Capture the cell that displays the provided text and extract its [X, Y] central coordinate. 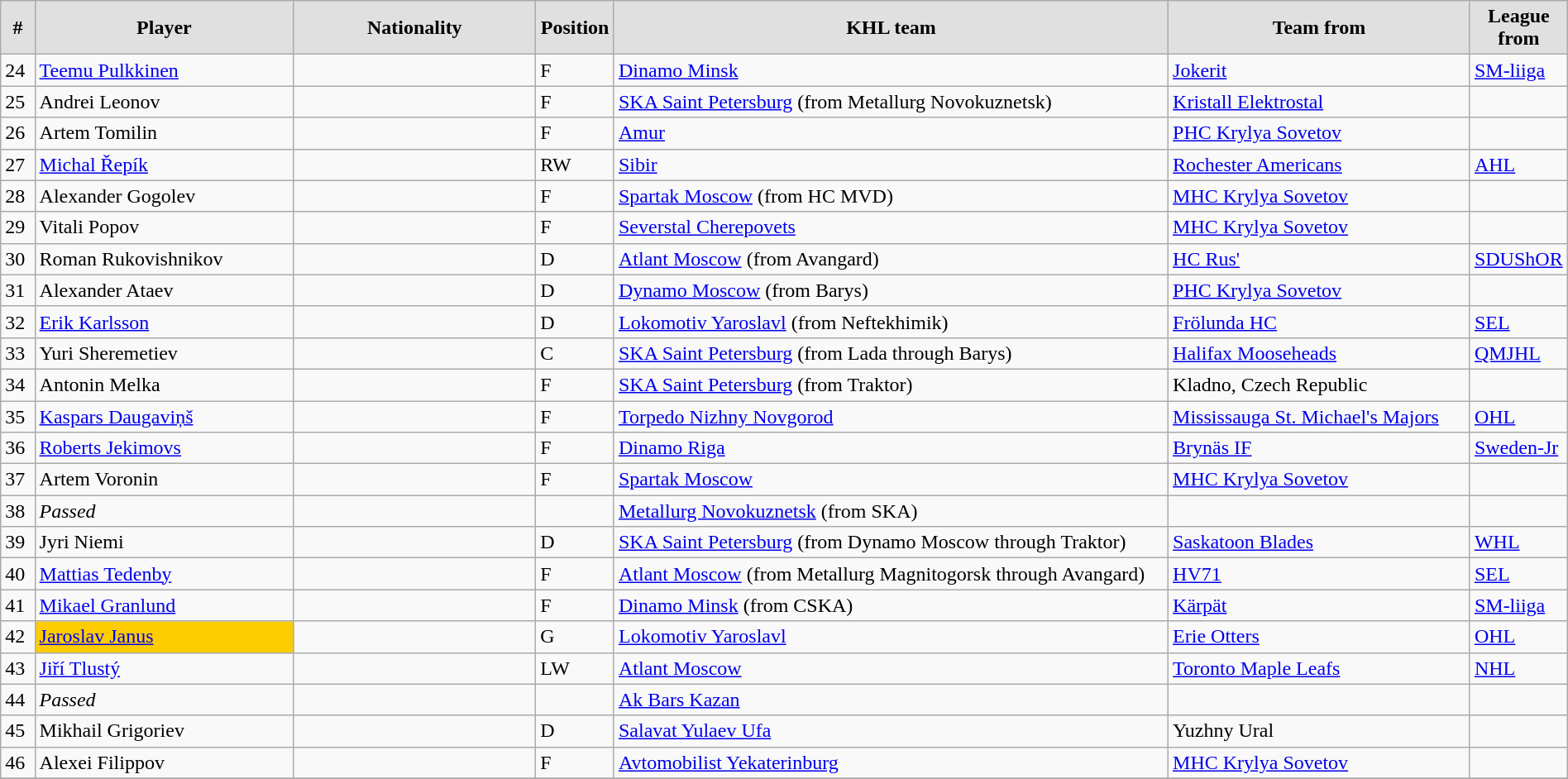
Team from [1320, 28]
Spartak Moscow (from HC MVD) [891, 196]
Sibir [891, 165]
Alexei Filippov [164, 762]
Roman Rukovishnikov [164, 259]
Position [576, 28]
Roberts Jekimovs [164, 448]
Kristall Elektrostal [1320, 102]
27 [18, 165]
AHL [1518, 165]
Salavat Yulaev Ufa [891, 731]
Severstal Cherepovets [891, 227]
30 [18, 259]
25 [18, 102]
Teemu Pulkkinen [164, 70]
42 [18, 637]
Metallurg Novokuznetsk (from SKA) [891, 511]
Spartak Moscow [891, 480]
SKA Saint Petersburg (from Lada through Barys) [891, 353]
Artem Tomilin [164, 133]
RW [576, 165]
# [18, 28]
26 [18, 133]
Erie Otters [1320, 637]
Nationality [415, 28]
Yuri Sheremetiev [164, 353]
37 [18, 480]
28 [18, 196]
Mikhail Grigoriev [164, 731]
Atlant Moscow (from Metallurg Magnitogorsk through Avangard) [891, 574]
43 [18, 668]
Andrei Leonov [164, 102]
Jokerit [1320, 70]
Vitali Popov [164, 227]
Kladno, Czech Republic [1320, 385]
33 [18, 353]
Brynäs IF [1320, 448]
LW [576, 668]
C [576, 353]
Avtomobilist Yekaterinburg [891, 762]
46 [18, 762]
45 [18, 731]
Atlant Moscow [891, 668]
Rochester Americans [1320, 165]
G [576, 637]
Mikael Granlund [164, 605]
38 [18, 511]
Yuzhny Ural [1320, 731]
WHL [1518, 542]
QMJHL [1518, 353]
44 [18, 700]
Amur [891, 133]
Toronto Maple Leafs [1320, 668]
Saskatoon Blades [1320, 542]
Antonin Melka [164, 385]
41 [18, 605]
Alexander Gogolev [164, 196]
HV71 [1320, 574]
Michal Řepík [164, 165]
NHL [1518, 668]
40 [18, 574]
SKA Saint Petersburg (from Metallurg Novokuznetsk) [891, 102]
24 [18, 70]
Frölunda HC [1320, 322]
Erik Karlsson [164, 322]
HC Rus' [1320, 259]
Mattias Tedenby [164, 574]
35 [18, 416]
Halifax Mooseheads [1320, 353]
29 [18, 227]
Player [164, 28]
Kaspars Daugaviņš [164, 416]
Dinamo Minsk [891, 70]
Ak Bars Kazan [891, 700]
36 [18, 448]
Sweden-Jr [1518, 448]
Jaroslav Janus [164, 637]
Jyri Niemi [164, 542]
Kärpät [1320, 605]
Lokomotiv Yaroslavl (from Neftekhimik) [891, 322]
SKA Saint Petersburg (from Traktor) [891, 385]
SKA Saint Petersburg (from Dynamo Moscow through Traktor) [891, 542]
Artem Voronin [164, 480]
Dinamo Riga [891, 448]
Torpedo Nizhny Novgorod [891, 416]
KHL team [891, 28]
Dinamo Minsk (from CSKA) [891, 605]
League from [1518, 28]
32 [18, 322]
Dynamo Moscow (from Barys) [891, 290]
Alexander Ataev [164, 290]
34 [18, 385]
39 [18, 542]
Atlant Moscow (from Avangard) [891, 259]
Mississauga St. Michael's Majors [1320, 416]
Jiří Tlustý [164, 668]
SDUShOR [1518, 259]
Lokomotiv Yaroslavl [891, 637]
31 [18, 290]
